Extract the (X, Y) coordinate from the center of the cell holding the provided text.  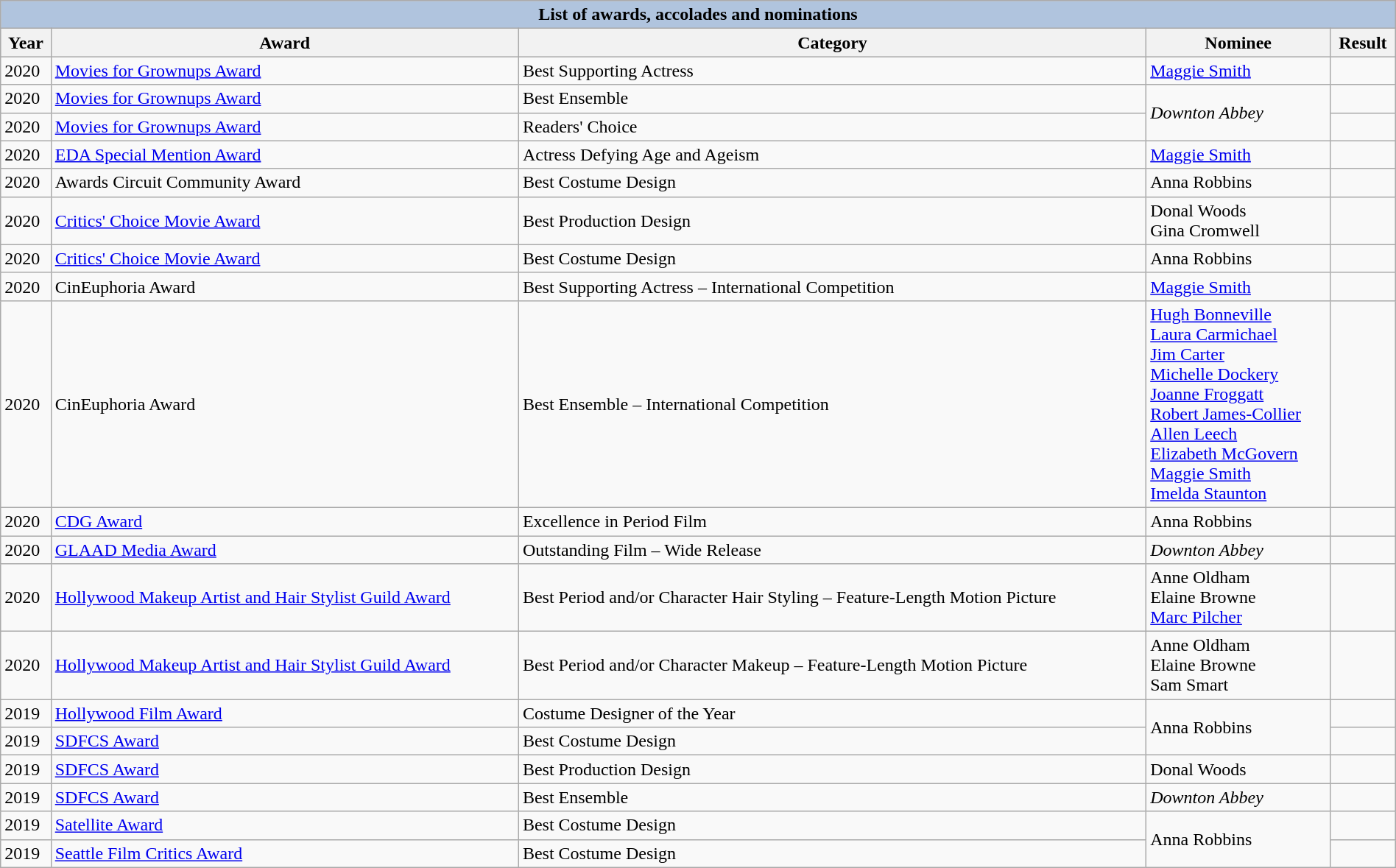
Award (284, 43)
Best Supporting Actress (832, 71)
Best Period and/or Character Makeup – Feature-Length Motion Picture (832, 666)
Readers' Choice (832, 127)
Costume Designer of the Year (832, 713)
Category (832, 43)
Best Period and/or Character Hair Styling – Feature-Length Motion Picture (832, 598)
Actress Defying Age and Ageism (832, 155)
Anne Oldham Elaine Browne Marc Pilcher (1238, 598)
Awards Circuit Community Award (284, 183)
Best Supporting Actress – International Competition (832, 286)
Nominee (1238, 43)
GLAAD Media Award (284, 550)
Seattle Film Critics Award (284, 853)
Satellite Award (284, 825)
Outstanding Film – Wide Release (832, 550)
List of awards, accolades and nominations (698, 15)
EDA Special Mention Award (284, 155)
Excellence in Period Film (832, 521)
Donal Woods Gina Cromwell (1238, 221)
Best Ensemble – International Competition (832, 403)
Anne Oldham Elaine Browne Sam Smart (1238, 666)
Donal Woods (1238, 769)
CDG Award (284, 521)
Hollywood Film Award (284, 713)
Year (26, 43)
Result (1364, 43)
